Identify which cell holds the provided text, then report its (x, y) central coordinate. 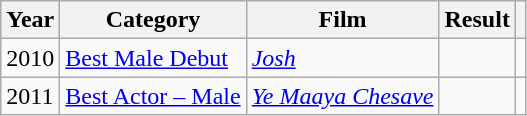
Result (477, 20)
Year (30, 20)
Josh (342, 58)
Film (342, 20)
Best Actor – Male (153, 96)
Best Male Debut (153, 58)
Category (153, 20)
2010 (30, 58)
2011 (30, 96)
Ye Maaya Chesave (342, 96)
